Return [x, y] of the center of cell containing provided text 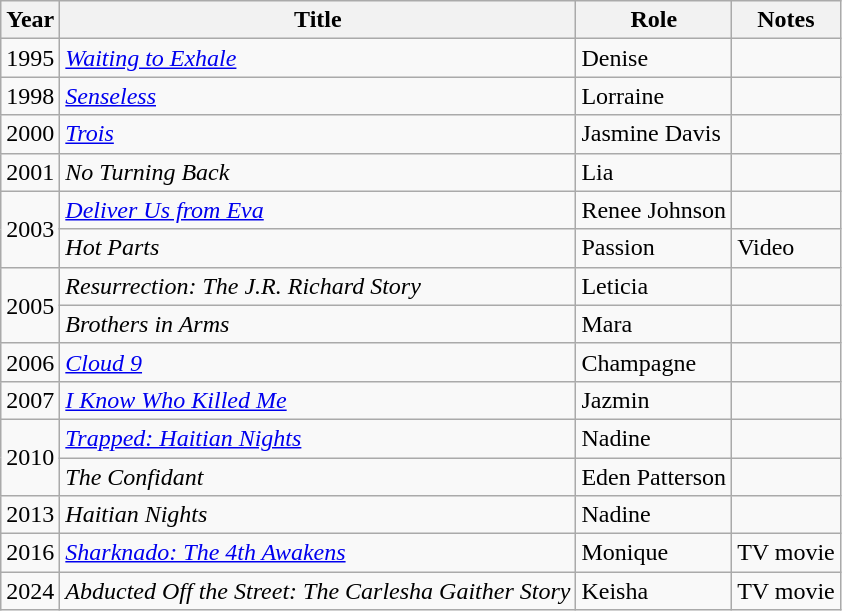
Eden Patterson [654, 477]
2024 [30, 591]
Cloud 9 [318, 362]
2005 [30, 305]
I Know Who Killed Me [318, 400]
2000 [30, 134]
2001 [30, 172]
Mara [654, 324]
Deliver Us from Eva [318, 210]
Monique [654, 553]
Renee Johnson [654, 210]
2016 [30, 553]
Title [318, 20]
Jasmine Davis [654, 134]
Lia [654, 172]
2010 [30, 457]
Sharknado: The 4th Awakens [318, 553]
Role [654, 20]
Resurrection: The J.R. Richard Story [318, 286]
Waiting to Exhale [318, 58]
Haitian Nights [318, 515]
1998 [30, 96]
2013 [30, 515]
2007 [30, 400]
Passion [654, 248]
Video [786, 248]
Denise [654, 58]
Senseless [318, 96]
2006 [30, 362]
Champagne [654, 362]
Brothers in Arms [318, 324]
Leticia [654, 286]
No Turning Back [318, 172]
Notes [786, 20]
Jazmin [654, 400]
Hot Parts [318, 248]
Abducted Off the Street: The Carlesha Gaither Story [318, 591]
Year [30, 20]
1995 [30, 58]
Lorraine [654, 96]
Trois [318, 134]
Trapped: Haitian Nights [318, 438]
The Confidant [318, 477]
Keisha [654, 591]
2003 [30, 229]
